Output the [x, y] coordinate of the center of the cell containing the given text.  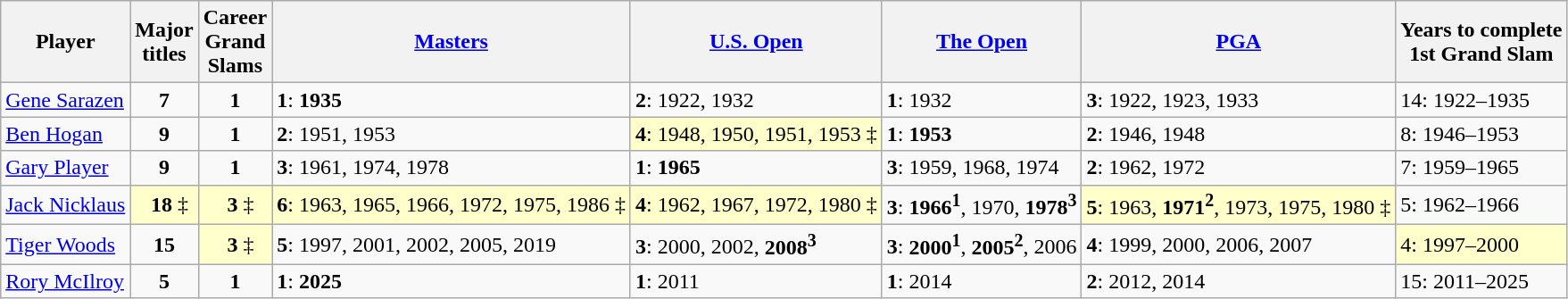
3: 1922, 1923, 1933 [1239, 100]
PGA [1239, 42]
3: 20001, 20052, 2006 [982, 245]
Masters [452, 42]
2: 1922, 1932 [756, 100]
U.S. Open [756, 42]
3: 1961, 1974, 1978 [452, 168]
4: 1997–2000 [1481, 245]
8: 1946–1953 [1481, 134]
4: 1962, 1967, 1972, 1980 ‡ [756, 205]
2: 1962, 1972 [1239, 168]
1: 2025 [452, 281]
18 ‡ [164, 205]
3: 1959, 1968, 1974 [982, 168]
Gary Player [66, 168]
5: 1963, 19712, 1973, 1975, 1980 ‡ [1239, 205]
Gene Sarazen [66, 100]
5 [164, 281]
Majortitles [164, 42]
3: 19661, 1970, 19783 [982, 205]
7 [164, 100]
5: 1997, 2001, 2002, 2005, 2019 [452, 245]
4: 1948, 1950, 1951, 1953 ‡ [756, 134]
15 [164, 245]
2: 1951, 1953 [452, 134]
4: 1999, 2000, 2006, 2007 [1239, 245]
15: 2011–2025 [1481, 281]
Years to complete1st Grand Slam [1481, 42]
3: 2000, 2002, 20083 [756, 245]
1: 2011 [756, 281]
14: 1922–1935 [1481, 100]
2: 2012, 2014 [1239, 281]
1: 1965 [756, 168]
Rory McIlroy [66, 281]
2: 1946, 1948 [1239, 134]
1: 1935 [452, 100]
The Open [982, 42]
Ben Hogan [66, 134]
1: 1953 [982, 134]
1: 2014 [982, 281]
Jack Nicklaus [66, 205]
5: 1962–1966 [1481, 205]
6: 1963, 1965, 1966, 1972, 1975, 1986 ‡ [452, 205]
1: 1932 [982, 100]
CareerGrandSlams [236, 42]
7: 1959–1965 [1481, 168]
Player [66, 42]
Tiger Woods [66, 245]
